For the text-containing cell, return its midpoint in [X, Y] coordinate format. 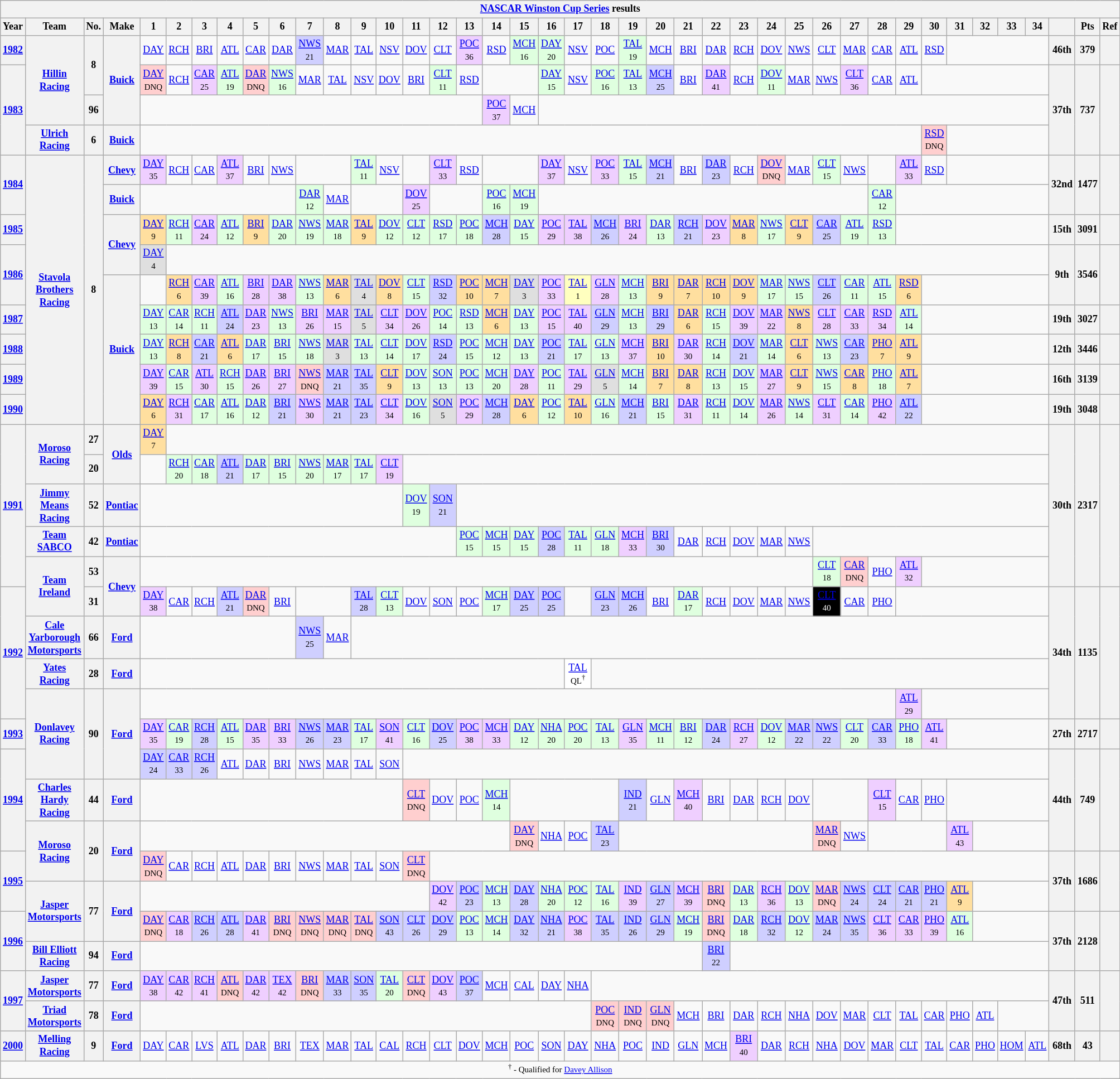
MAR14 [771, 350]
DOVDNQ [771, 170]
Team SABCO [55, 541]
NWS21 [310, 50]
NASCAR Winston Cup Series results [560, 9]
NWS22 [827, 734]
BRI40 [744, 1046]
POC20 [578, 734]
IND21 [633, 800]
GLN23 [605, 602]
CLT33 [443, 170]
DOV39 [744, 320]
29 [909, 27]
CAR24 [205, 230]
ATL6 [230, 350]
DAY4 [153, 260]
30 [934, 27]
MCH11 [660, 734]
DAR26 [255, 379]
94 [94, 956]
ATL43 [960, 836]
SON5 [443, 409]
MCH39 [688, 896]
RSD32 [443, 289]
23 [744, 27]
5 [255, 27]
MAR24 [827, 926]
BRI21 [282, 409]
TAL4 [364, 289]
POC25 [552, 602]
15th [1062, 230]
TAL28 [364, 602]
MCH37 [633, 350]
MCH40 [688, 800]
43 [1088, 1046]
CAR17 [205, 409]
Year [13, 27]
GLNDNQ [660, 1016]
DAR24 [716, 734]
ATL33 [909, 170]
MAR3 [337, 350]
TEX42 [282, 986]
CLT16 [416, 734]
RCH8 [179, 350]
POC36 [470, 50]
BRI26 [310, 320]
Hillin Racing [55, 80]
68th [1062, 1046]
GLN13 [605, 350]
RSD6 [909, 289]
1686 [1088, 881]
3446 [1088, 350]
PHO21 [934, 896]
ATL41 [934, 734]
3 [205, 27]
RSD34 [882, 320]
CLT6 [799, 350]
44th [1062, 800]
DAR8 [688, 379]
ATL32 [909, 572]
13 [470, 27]
RCH21 [688, 230]
MAR23 [337, 734]
Melling Racing [55, 1046]
MCH7 [496, 289]
CAR42 [179, 986]
CLT13 [390, 602]
18 [605, 27]
TAL38 [578, 230]
2 [179, 27]
DOV26 [416, 320]
MAR15 [337, 320]
RCH6 [179, 289]
Donlavey Racing [55, 734]
CAR39 [205, 289]
4 [230, 27]
TAL20 [390, 986]
TAL10 [578, 409]
ATL29 [909, 704]
MAR27 [771, 379]
DAY32 [524, 926]
DAR31 [688, 409]
POCDNQ [605, 1016]
CLT18 [827, 572]
DOV11 [771, 80]
ATL12 [230, 230]
Team [55, 27]
SON21 [443, 505]
2317 [1088, 505]
66 [94, 637]
DAR42 [255, 986]
CLT40 [827, 602]
BRI22 [716, 956]
Cale Yarborough Motorsports [55, 637]
27th [1062, 734]
MAR26 [771, 409]
1983 [13, 110]
26 [827, 27]
DOV21 [744, 350]
DAR6 [688, 320]
1996 [13, 941]
PHO7 [882, 350]
33 [1012, 27]
ATL37 [230, 170]
RCH14 [716, 350]
1982 [13, 50]
RCH32 [771, 926]
HOM [1012, 1046]
TAL15 [633, 170]
MAR18 [337, 230]
ATL30 [205, 379]
Pts [1088, 27]
32nd [1062, 185]
DOV17 [416, 350]
ATL14 [909, 320]
Ref [1110, 27]
RCH36 [771, 896]
DAR20 [282, 230]
1 [153, 27]
RCH10 [716, 289]
TAL29 [578, 379]
52 [94, 505]
DAY3 [524, 289]
RCH27 [744, 734]
POC21 [552, 350]
NWS24 [855, 896]
ATLDNQ [230, 986]
RCH41 [205, 986]
DOV8 [390, 289]
TAL1 [578, 289]
7 [310, 27]
Team Ireland [55, 587]
379 [1088, 50]
MAR6 [337, 289]
MCH17 [496, 602]
NWS20 [310, 469]
NWS8 [799, 320]
CAR8 [855, 379]
1995 [13, 881]
SON35 [364, 986]
IND39 [633, 896]
CLT11 [443, 80]
DOV14 [744, 409]
Yates Racing [55, 674]
TALDNQ [364, 926]
3048 [1088, 409]
RSDDNQ [934, 140]
2000 [13, 1046]
NHA21 [552, 926]
DAY25 [524, 602]
ATL22 [909, 409]
737 [1088, 110]
TAL5 [364, 320]
9th [1062, 274]
Olds [122, 454]
1986 [13, 274]
DAR7 [688, 289]
MCH12 [496, 350]
17 [578, 27]
LVS [205, 1046]
CLT31 [827, 409]
BRI10 [660, 350]
DAR35 [255, 734]
DAY7 [153, 439]
BRI12 [688, 734]
12th [1062, 350]
34th [1062, 653]
IND [660, 1046]
BRI33 [282, 734]
PHO39 [934, 926]
Bill Elliott Racing [55, 956]
46th [1062, 50]
DAR18 [744, 926]
NWS14 [799, 409]
19 [633, 27]
TEX [310, 1046]
MCH25 [660, 80]
DOV16 [416, 409]
NWS30 [310, 409]
DOV9 [744, 289]
NWS35 [855, 926]
16 [552, 27]
GLN27 [660, 896]
CAR15 [179, 379]
Triad Motorsports [55, 1016]
RCH13 [716, 379]
30th [1062, 505]
21 [688, 27]
DAY9 [153, 230]
SON41 [390, 734]
NWS17 [771, 230]
14 [496, 27]
BRI7 [660, 379]
1985 [13, 230]
POC11 [552, 379]
44 [94, 800]
CARDNQ [855, 572]
Ulrich Racing [55, 140]
BRI27 [282, 379]
1135 [1088, 653]
Jimmy Means Racing [55, 505]
1477 [1088, 185]
RCH28 [205, 734]
DOV23 [716, 230]
NWS25 [310, 637]
TAL19 [633, 50]
42 [94, 541]
TAL9 [364, 230]
CLT28 [827, 320]
DOV15 [744, 379]
3546 [1088, 274]
No. [94, 27]
1990 [13, 409]
1989 [13, 379]
Charles Hardy Racing [55, 800]
53 [94, 572]
TAL40 [578, 320]
ATL28 [230, 926]
CAR12 [882, 200]
1991 [13, 505]
† - Qualified for Davey Allison [560, 1070]
DAY24 [153, 764]
DOV42 [443, 896]
1997 [13, 1000]
POC23 [470, 896]
3139 [1088, 379]
DAY20 [552, 50]
1987 [13, 320]
IND26 [633, 926]
1992 [13, 653]
DAR38 [282, 289]
MCH20 [496, 379]
POC28 [552, 541]
POC18 [470, 230]
MCH16 [524, 50]
96 [94, 110]
11 [416, 27]
RCH20 [179, 469]
1993 [13, 734]
749 [1088, 800]
511 [1088, 1000]
16th [1062, 379]
DAY37 [552, 170]
GLN18 [605, 541]
24 [771, 27]
DAR30 [688, 350]
2128 [1088, 941]
34 [1037, 27]
CLT12 [416, 230]
GLN5 [605, 379]
DOV43 [443, 986]
GLN35 [633, 734]
22 [716, 27]
NWS16 [282, 80]
MAR33 [337, 986]
RCH31 [179, 409]
ATL24 [230, 320]
3091 [1088, 230]
1988 [13, 350]
SON13 [443, 379]
Stavola Brothers Racing [55, 290]
2717 [1088, 734]
POC14 [443, 320]
25 [799, 27]
CLT19 [390, 469]
DAY12 [524, 734]
47th [1062, 1000]
SON43 [390, 926]
BRI24 [633, 230]
DOV29 [443, 926]
INDDNQ [633, 1016]
NWS19 [310, 230]
12 [443, 27]
CAR11 [855, 289]
NWS18 [310, 350]
MAR8 [744, 230]
MCH15 [496, 541]
90 [94, 734]
MCH6 [496, 320]
DAY39 [153, 379]
1994 [13, 800]
CAR23 [855, 350]
1984 [13, 185]
BRI30 [660, 541]
TALQL† [578, 674]
32 [985, 27]
PHO42 [882, 409]
RSD24 [443, 350]
POC10 [470, 289]
CAR19 [179, 734]
BRI29 [660, 320]
ATL7 [909, 379]
DOV19 [416, 505]
78 [94, 1016]
GLN28 [605, 289]
GLN16 [605, 409]
NWS26 [310, 734]
3027 [1088, 320]
15 [524, 27]
CLT14 [390, 350]
RSD17 [443, 230]
BRI28 [255, 289]
Make [122, 27]
CLT24 [882, 896]
10 [390, 27]
TAL16 [605, 896]
CLT20 [855, 734]
